Scan for the cell matching the given text and deliver its [X, Y] coordinate at center. 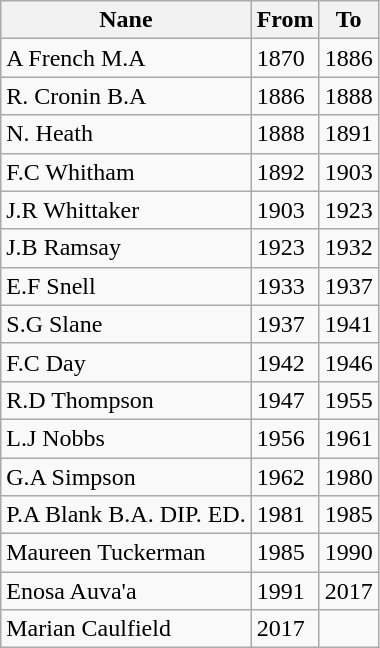
G.A Simpson [126, 477]
E.F Snell [126, 286]
J.R Whittaker [126, 210]
To [348, 20]
1946 [348, 362]
1947 [285, 400]
From [285, 20]
F.C Whitham [126, 172]
1981 [285, 515]
S.G Slane [126, 324]
1941 [348, 324]
1990 [348, 553]
Enosa Auva'a [126, 591]
1933 [285, 286]
1991 [285, 591]
L.J Nobbs [126, 438]
1942 [285, 362]
Maureen Tuckerman [126, 553]
1892 [285, 172]
1891 [348, 134]
P.A Blank B.A. DIP. ED. [126, 515]
1980 [348, 477]
F.C Day [126, 362]
R. Cronin B.A [126, 96]
1955 [348, 400]
J.B Ramsay [126, 248]
N. Heath [126, 134]
Nane [126, 20]
1961 [348, 438]
Marian Caulfield [126, 629]
R.D Thompson [126, 400]
1956 [285, 438]
1870 [285, 58]
1962 [285, 477]
A French M.A [126, 58]
1932 [348, 248]
